Search for the cell housing the specified text and yield its (X, Y) center coordinate. 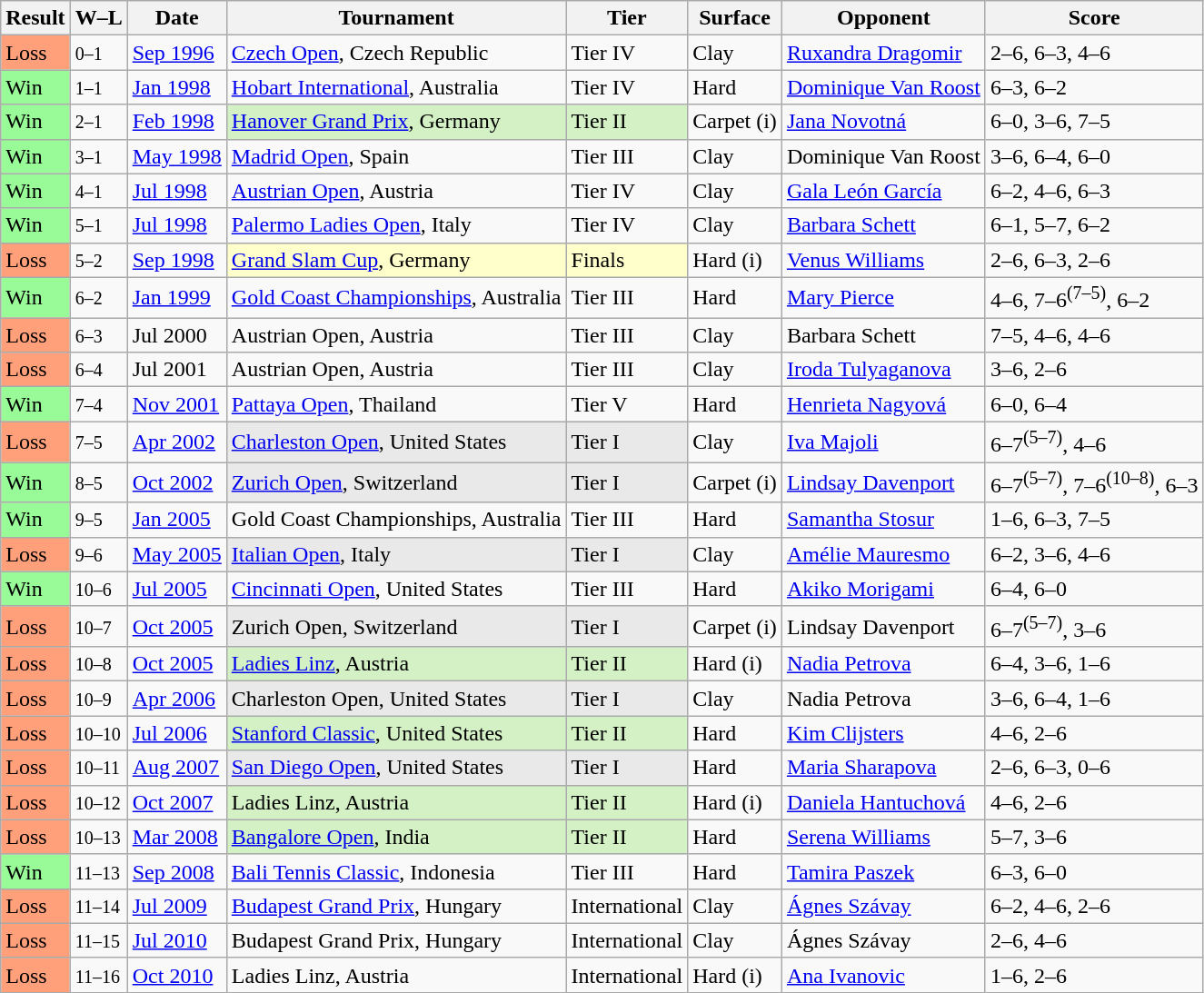
Bali Tennis Classic, Indonesia (396, 871)
6–2, 4–6, 6–3 (1094, 191)
7–5, 4–6, 4–6 (1094, 335)
6–2, 3–6, 4–6 (1094, 554)
Czech Open, Czech Republic (396, 53)
Ruxandra Dragomir (883, 53)
Aug 2007 (176, 768)
6–2, 4–6, 2–6 (1094, 906)
2–6, 4–6 (1094, 940)
San Diego Open, United States (396, 768)
11–13 (98, 871)
Oct 2007 (176, 802)
Jul 2006 (176, 733)
Ana Ivanovic (883, 975)
Oct 2002 (176, 483)
9–5 (98, 520)
Sep 1996 (176, 53)
Sep 2008 (176, 871)
Jul 2000 (176, 335)
Jul 2005 (176, 589)
4–6, 7–6(7–5), 6–2 (1094, 298)
Apr 2002 (176, 442)
Maria Sharapova (883, 768)
6–7(5–7), 7–6(10–8), 6–3 (1094, 483)
Score (1094, 18)
10–6 (98, 589)
Date (176, 18)
Jul 2010 (176, 940)
6–7(5–7), 4–6 (1094, 442)
Sep 1998 (176, 260)
Jul 2009 (176, 906)
Akiko Morigami (883, 589)
Mary Pierce (883, 298)
Bangalore Open, India (396, 837)
10–10 (98, 733)
Tamira Paszek (883, 871)
3–6, 6–4, 1–6 (1094, 699)
Opponent (883, 18)
Tier V (627, 404)
Oct 2010 (176, 975)
Grand Slam Cup, Germany (396, 260)
3–6, 6–4, 6–0 (1094, 156)
10–11 (98, 768)
5–7, 3–6 (1094, 837)
6–3, 6–0 (1094, 871)
3–6, 2–6 (1094, 370)
0–1 (98, 53)
Jul 2001 (176, 370)
Jan 1999 (176, 298)
Apr 2006 (176, 699)
Hobart International, Australia (396, 87)
Gala León García (883, 191)
Surface (735, 18)
Palermo Ladies Open, Italy (396, 225)
Italian Open, Italy (396, 554)
7–5 (98, 442)
6–4, 6–0 (1094, 589)
1–6, 6–3, 7–5 (1094, 520)
May 2005 (176, 554)
1–1 (98, 87)
Pattaya Open, Thailand (396, 404)
Mar 2008 (176, 837)
6–4, 3–6, 1–6 (1094, 664)
Stanford Classic, United States (396, 733)
Jan 1998 (176, 87)
6–4 (98, 370)
Jan 2005 (176, 520)
Tournament (396, 18)
W–L (98, 18)
Hanover Grand Prix, Germany (396, 122)
6–0, 6–4 (1094, 404)
Serena Williams (883, 837)
10–9 (98, 699)
2–1 (98, 122)
Nov 2001 (176, 404)
8–5 (98, 483)
Henrieta Nagyová (883, 404)
Finals (627, 260)
6–7(5–7), 3–6 (1094, 627)
4–1 (98, 191)
Feb 1998 (176, 122)
6–0, 3–6, 7–5 (1094, 122)
6–1, 5–7, 6–2 (1094, 225)
Venus Williams (883, 260)
1–6, 2–6 (1094, 975)
10–13 (98, 837)
9–6 (98, 554)
5–1 (98, 225)
Daniela Hantuchová (883, 802)
Cincinnati Open, United States (396, 589)
2–6, 6–3, 0–6 (1094, 768)
11–16 (98, 975)
Madrid Open, Spain (396, 156)
Samantha Stosur (883, 520)
10–7 (98, 627)
Iva Majoli (883, 442)
10–12 (98, 802)
7–4 (98, 404)
11–15 (98, 940)
6–3 (98, 335)
10–8 (98, 664)
5–2 (98, 260)
6–3, 6–2 (1094, 87)
2–6, 6–3, 4–6 (1094, 53)
Jana Novotná (883, 122)
Kim Clijsters (883, 733)
Result (35, 18)
Iroda Tulyaganova (883, 370)
May 1998 (176, 156)
3–1 (98, 156)
11–14 (98, 906)
Amélie Mauresmo (883, 554)
2–6, 6–3, 2–6 (1094, 260)
Tier (627, 18)
6–2 (98, 298)
